Determine the (X, Y) coordinate at the center of the cell enclosing the given text.  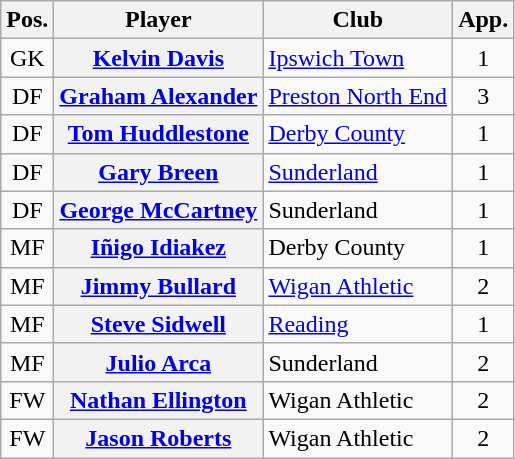
App. (484, 20)
Player (158, 20)
Iñigo Idiakez (158, 248)
Steve Sidwell (158, 324)
Graham Alexander (158, 96)
Jimmy Bullard (158, 286)
Kelvin Davis (158, 58)
Gary Breen (158, 172)
3 (484, 96)
Club (358, 20)
Preston North End (358, 96)
Jason Roberts (158, 438)
Julio Arca (158, 362)
Ipswich Town (358, 58)
Nathan Ellington (158, 400)
Tom Huddlestone (158, 134)
George McCartney (158, 210)
Pos. (28, 20)
GK (28, 58)
Reading (358, 324)
